Scan for the cell matching the given text and deliver its (x, y) coordinate at center. 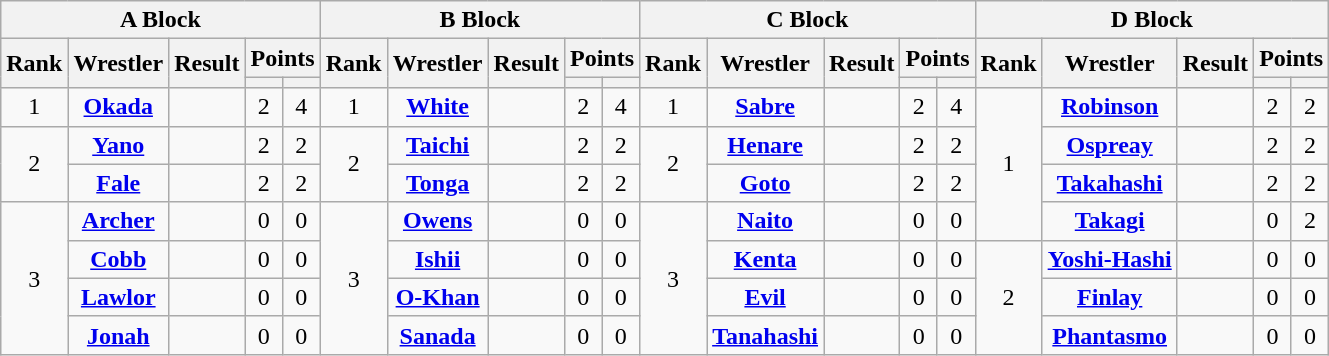
Okada (118, 107)
C Block (808, 20)
Ospreay (1110, 145)
Lawlor (118, 297)
Tanahashi (766, 335)
Sanada (438, 335)
Finlay (1110, 297)
Kenta (766, 259)
Taichi (438, 145)
D Block (1152, 20)
Takagi (1110, 221)
O-Khan (438, 297)
Robinson (1110, 107)
Cobb (118, 259)
B Block (480, 20)
Yoshi-Hashi (1110, 259)
Sabre (766, 107)
Jonah (118, 335)
Evil (766, 297)
A Block (160, 20)
White (438, 107)
Naito (766, 221)
Owens (438, 221)
Tonga (438, 183)
Fale (118, 183)
Henare (766, 145)
Phantasmo (1110, 335)
Takahashi (1110, 183)
Ishii (438, 259)
Yano (118, 145)
Goto (766, 183)
Archer (118, 221)
